Return the [x, y] coordinate for the center point of the cell that contains the specified text.  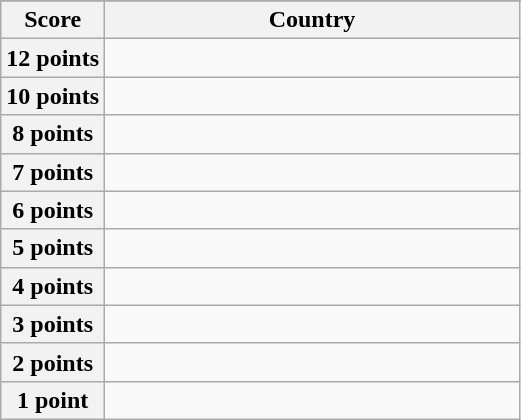
5 points [53, 248]
Country [312, 20]
1 point [53, 400]
2 points [53, 362]
7 points [53, 172]
Score [53, 20]
3 points [53, 324]
8 points [53, 134]
10 points [53, 96]
6 points [53, 210]
12 points [53, 58]
4 points [53, 286]
